Return the (x, y) coordinate for the center point of the cell that contains the specified text.  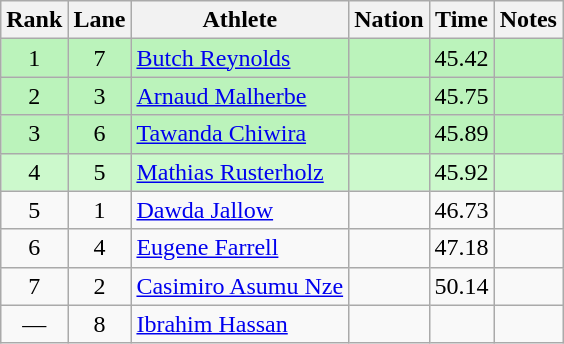
45.42 (462, 58)
45.75 (462, 96)
Arnaud Malherbe (240, 96)
Mathias Rusterholz (240, 172)
Lane (100, 20)
Time (462, 20)
46.73 (462, 210)
Rank (34, 20)
50.14 (462, 286)
Eugene Farrell (240, 248)
Dawda Jallow (240, 210)
45.89 (462, 134)
45.92 (462, 172)
Notes (528, 20)
Tawanda Chiwira (240, 134)
8 (100, 324)
Ibrahim Hassan (240, 324)
47.18 (462, 248)
Casimiro Asumu Nze (240, 286)
Butch Reynolds (240, 58)
Athlete (240, 20)
— (34, 324)
Nation (389, 20)
